From the cell containing the given text, extract its center point as [X, Y] coordinate. 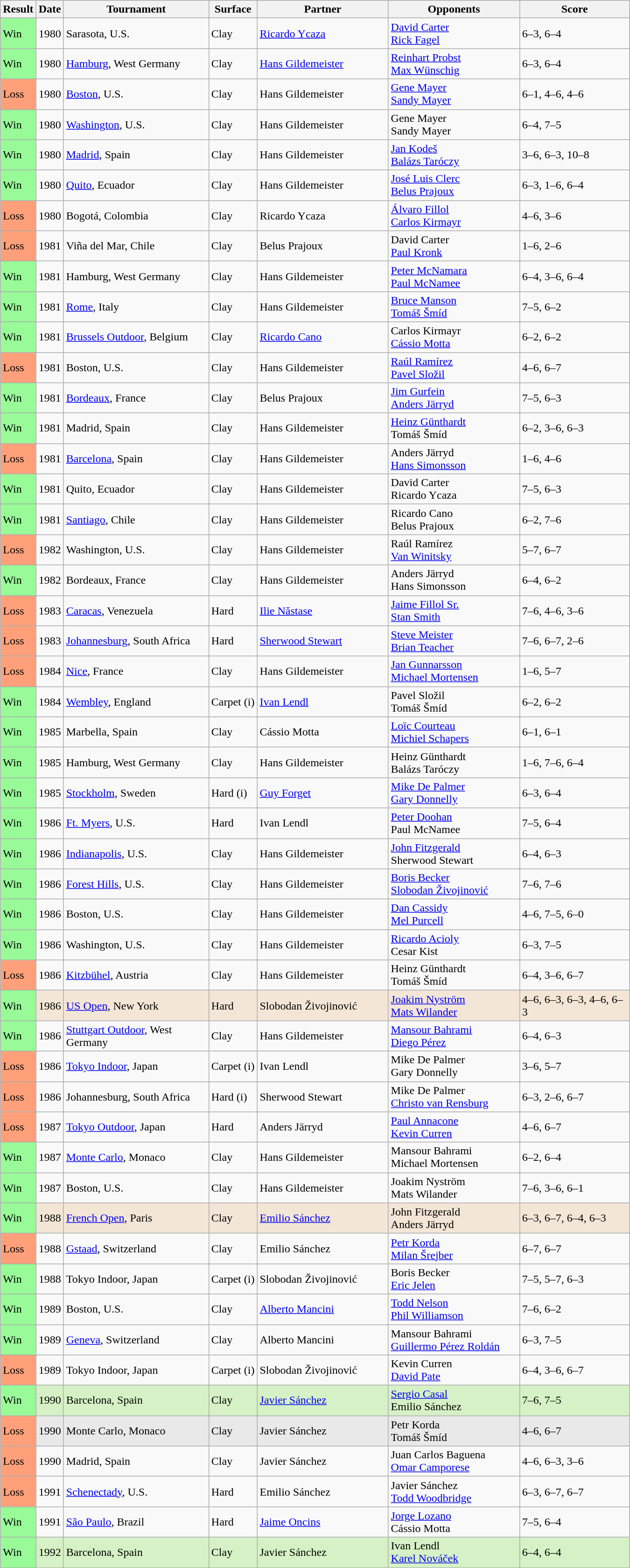
Petr Korda Milan Šrejber [454, 1249]
Kevin Curren David Pate [454, 1370]
3–6, 5–7 [574, 1067]
Paul Annacone Kevin Curren [454, 1127]
Kitzbühel, Austria [136, 975]
Opponents [454, 9]
Result [18, 9]
Date [49, 9]
6–3, 6–7, 6–4, 6–3 [574, 1218]
Tokyo Outdoor, Japan [136, 1127]
Ft. Myers, U.S. [136, 823]
7–5, 6–2 [574, 306]
7–6, 4–6, 3–6 [574, 611]
Dan Cassidy Mel Purcell [454, 914]
Schenectady, U.S. [136, 1491]
6–3, 2–6, 6–7 [574, 1096]
Peter Doohan Paul McNamee [454, 823]
David Carter Ricardo Ycaza [454, 489]
Wembley, England [136, 701]
6–7, 6–7 [574, 1249]
Gstaad, Switzerland [136, 1249]
Forest Hills, U.S. [136, 884]
Jaime Oncins [323, 1522]
Caracas, Venezuela [136, 611]
Boris Becker Slobodan Živojinović [454, 884]
Score [574, 9]
Stockholm, Sweden [136, 793]
Jaime Fillol Sr. Stan Smith [454, 611]
Mansour Bahrami Michael Mortensen [454, 1157]
Javier Sánchez Todd Woodbridge [454, 1491]
7–5, 5–7, 6–3 [574, 1278]
Loïc Courteau Michiel Schapers [454, 732]
Boris Becker Eric Jelen [454, 1278]
Reinhart Probst Max Wünschig [454, 64]
Raúl Ramírez Van Winitsky [454, 550]
Jan Gunnarsson Michael Mortensen [454, 671]
Surface [233, 9]
6–4, 7–5 [574, 124]
Álvaro Fillol Carlos Kirmayr [454, 216]
Ilie Năstase [323, 611]
6–2, 3–6, 6–3 [574, 429]
7–6, 6–7, 2–6 [574, 641]
Bogotá, Colombia [136, 216]
7–6, 7–5 [574, 1401]
José Luis Clerc Belus Prajoux [454, 185]
Santiago, Chile [136, 519]
Ricardo Cano [323, 337]
Jorge Lozano Cássio Motta [454, 1522]
Ivan Lendl Karel Nováček [454, 1552]
David Carter Rick Fagel [454, 34]
4–6, 3–6 [574, 216]
Petr Korda Tomáš Šmíd [454, 1431]
Viña del Mar, Chile [136, 246]
Bruce Manson Tomáš Šmíd [454, 306]
1992 [49, 1552]
French Open, Paris [136, 1218]
Indianapolis, U.S. [136, 854]
Nice, France [136, 671]
6–3, 6–7, 6–7 [574, 1491]
1–6, 5–7 [574, 671]
Todd Nelson Phil Williamson [454, 1309]
6–1, 6–1 [574, 732]
5–7, 6–7 [574, 550]
Jim Gurfein Anders Järryd [454, 398]
John Fitzgerald Anders Järryd [454, 1218]
Brussels Outdoor, Belgium [136, 337]
7–6, 3–6, 6–1 [574, 1188]
1–6, 7–6, 6–4 [574, 762]
7–6, 7–6 [574, 884]
Rome, Italy [136, 306]
4–6, 6–3, 3–6 [574, 1462]
6–4, 6–2 [574, 580]
Pavel Složil Tomáš Šmíd [454, 701]
São Paulo, Brazil [136, 1522]
6–4, 3–6, 6–4 [574, 276]
4–6, 6–3, 6–3, 4–6, 6–3 [574, 1006]
6–3, 1–6, 6–4 [574, 185]
David Carter Paul Kronk [454, 246]
Ricardo Acioly Cesar Kist [454, 945]
Heinz Günthardt Balázs Taróczy [454, 762]
Mansour Bahrami Guillermo Pérez Roldán [454, 1339]
John Fitzgerald Sherwood Stewart [454, 854]
Sergio Casal Emilio Sánchez [454, 1401]
6–1, 4–6, 4–6 [574, 94]
6–4, 6–4 [574, 1552]
Jan Kodeš Balázs Taróczy [454, 155]
Stuttgart Outdoor, West Germany [136, 1036]
Tournament [136, 9]
Partner [323, 9]
Ricardo Cano Belus Prajoux [454, 519]
US Open, New York [136, 1006]
4–6, 7–5, 6–0 [574, 914]
Peter McNamara Paul McNamee [454, 276]
Mike De Palmer Christo van Rensburg [454, 1096]
Guy Forget [323, 793]
7–6, 6–2 [574, 1309]
Sarasota, U.S. [136, 34]
Carlos Kirmayr Cássio Motta [454, 337]
6–2, 6–4 [574, 1157]
Cássio Motta [323, 732]
Steve Meister Brian Teacher [454, 641]
1–6, 2–6 [574, 246]
1–6, 4–6 [574, 459]
Mansour Bahrami Diego Pérez [454, 1036]
6–2, 7–6 [574, 519]
Raúl Ramírez Pavel Složil [454, 367]
Anders Järryd [323, 1127]
Geneva, Switzerland [136, 1339]
Marbella, Spain [136, 732]
3–6, 6–3, 10–8 [574, 155]
Juan Carlos Baguena Omar Camporese [454, 1462]
